Output the (X, Y) coordinate of the center of the cell containing the given text.  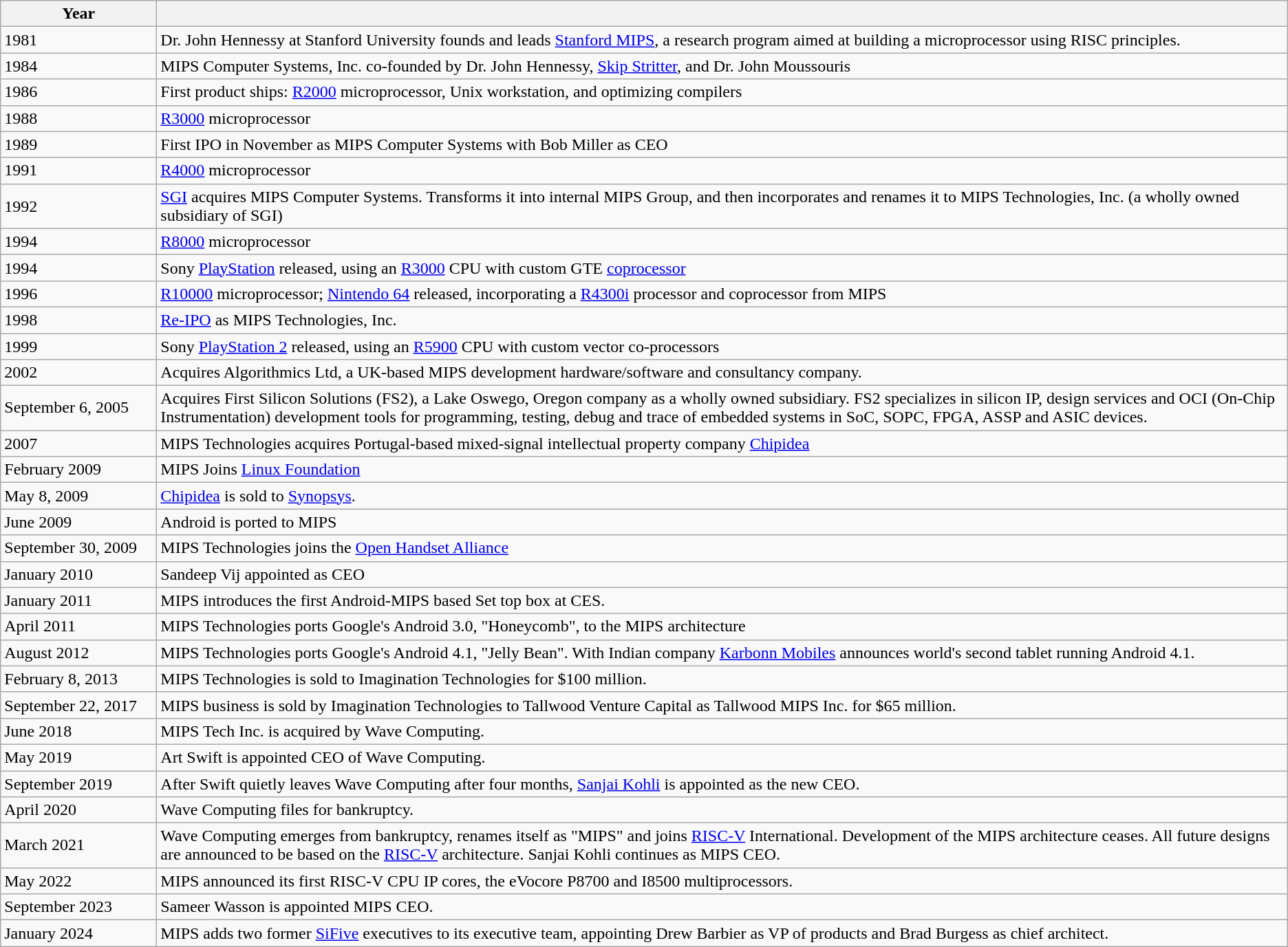
Dr. John Hennessy at Stanford University founds and leads Stanford MIPS, a research program aimed at building a microprocessor using RISC principles. (722, 40)
R3000 microprocessor (722, 118)
MIPS Technologies is sold to Imagination Technologies for $100 million. (722, 679)
January 2010 (78, 574)
Year (78, 14)
January 2011 (78, 600)
MIPS business is sold by Imagination Technologies to Tallwood Venture Capital as Tallwood MIPS Inc. for $65 million. (722, 705)
Chipidea is sold to Synopsys. (722, 496)
Android is ported to MIPS (722, 522)
After Swift quietly leaves Wave Computing after four months, Sanjai Kohli is appointed as the new CEO. (722, 783)
February 2009 (78, 470)
May 2019 (78, 757)
1991 (78, 171)
MIPS Technologies joins the Open Handset Alliance (722, 548)
R4000 microprocessor (722, 171)
September 2019 (78, 783)
Sandeep Vij appointed as CEO (722, 574)
Acquires Algorithmics Ltd, a UK-based MIPS development hardware/software and consultancy company. (722, 373)
MIPS Computer Systems, Inc. co-founded by Dr. John Hennessy, Skip Stritter, and Dr. John Moussouris (722, 66)
May 8, 2009 (78, 496)
1989 (78, 144)
1981 (78, 40)
January 2024 (78, 933)
June 2009 (78, 522)
February 8, 2013 (78, 679)
1992 (78, 206)
May 2022 (78, 881)
First IPO in November as MIPS Computer Systems with Bob Miller as CEO (722, 144)
March 2021 (78, 846)
MIPS Technologies ports Google's Android 3.0, "Honeycomb", to the MIPS architecture (722, 627)
MIPS announced its first RISC-V CPU IP cores, the eVocore P8700 and I8500 multiprocessors. (722, 881)
R8000 microprocessor (722, 241)
First product ships: R2000 microprocessor, Unix workstation, and optimizing compilers (722, 92)
2007 (78, 444)
MIPS Tech Inc. is acquired by Wave Computing. (722, 731)
Re-IPO as MIPS Technologies, Inc. (722, 320)
September 2023 (78, 907)
Sameer Wasson is appointed MIPS CEO. (722, 907)
R10000 microprocessor; Nintendo 64 released, incorporating a R4300i processor and coprocessor from MIPS (722, 294)
MIPS Technologies ports Google's Android 4.1, "Jelly Bean". With Indian company Karbonn Mobiles announces world's second tablet running Android 4.1. (722, 653)
MIPS Technologies acquires Portugal-based mixed-signal intellectual property company Chipidea (722, 444)
1998 (78, 320)
1986 (78, 92)
September 22, 2017 (78, 705)
September 6, 2005 (78, 409)
April 2011 (78, 627)
Art Swift is appointed CEO of Wave Computing. (722, 757)
MIPS introduces the first Android-MIPS based Set top box at CES. (722, 600)
April 2020 (78, 810)
1996 (78, 294)
MIPS adds two former SiFive executives to its executive team, appointing Drew Barbier as VP of products and Brad Burgess as chief architect. (722, 933)
1984 (78, 66)
Sony PlayStation released, using an R3000 CPU with custom GTE coprocessor (722, 268)
MIPS Joins Linux Foundation (722, 470)
August 2012 (78, 653)
September 30, 2009 (78, 548)
Sony PlayStation 2 released, using an R5900 CPU with custom vector co-processors (722, 346)
1988 (78, 118)
Wave Computing files for bankruptcy. (722, 810)
2002 (78, 373)
1999 (78, 346)
June 2018 (78, 731)
